Identify which cell holds the provided text, then report its [X, Y] central coordinate. 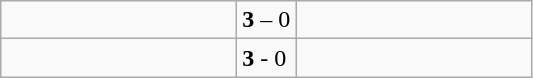
3 – 0 [266, 20]
3 - 0 [266, 58]
